Locate the cell with the specified text and output its (X, Y) center coordinate. 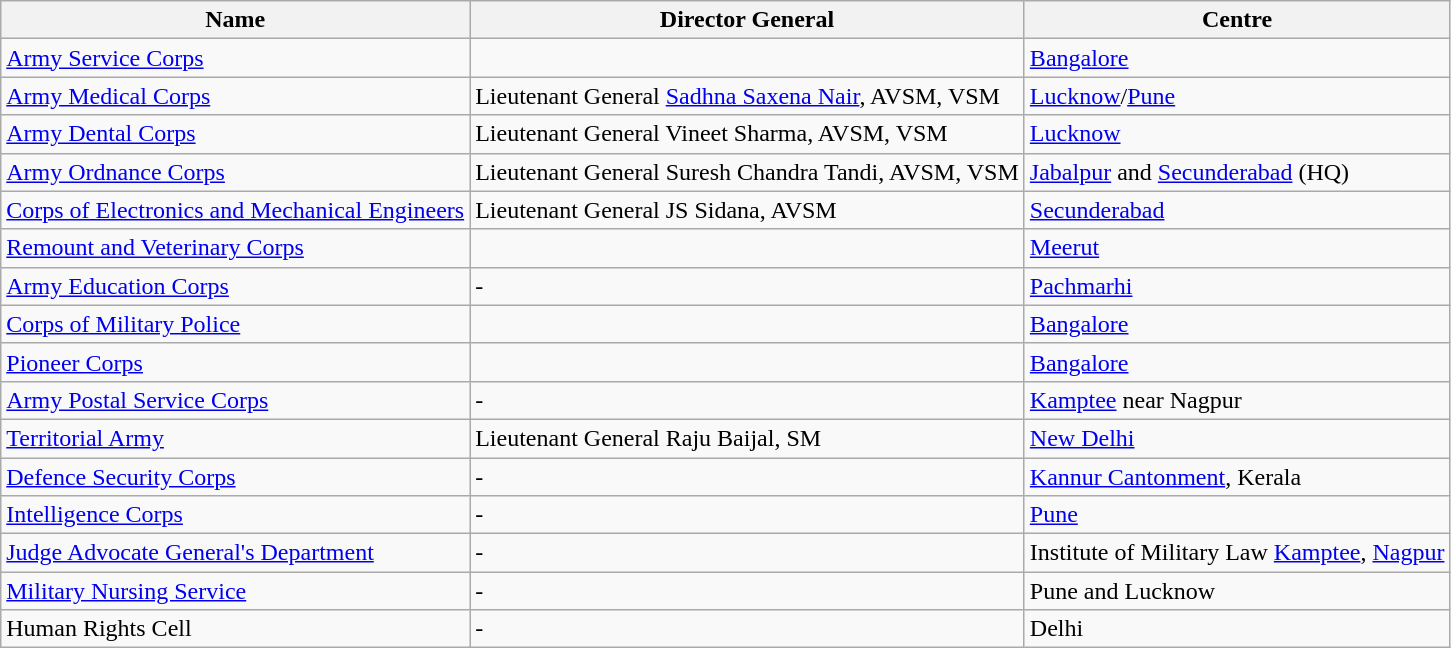
Remount and Veterinary Corps (236, 248)
Defence Security Corps (236, 477)
Centre (1237, 20)
New Delhi (1237, 438)
Lucknow/Pune (1237, 96)
Army Education Corps (236, 286)
Military Nursing Service (236, 591)
Secunderabad (1237, 210)
Pune (1237, 515)
Delhi (1237, 629)
Pune and Lucknow (1237, 591)
Corps of Military Police (236, 324)
Territorial Army (236, 438)
Pachmarhi (1237, 286)
Lieutenant General Suresh Chandra Tandi, AVSM, VSM (748, 172)
Human Rights Cell (236, 629)
Intelligence Corps (236, 515)
Army Dental Corps (236, 134)
Kannur Cantonment, Kerala (1237, 477)
Lieutenant General Sadhna Saxena Nair, AVSM, VSM (748, 96)
Army Postal Service Corps (236, 400)
Jabalpur and Secunderabad (HQ) (1237, 172)
Name (236, 20)
Lucknow (1237, 134)
Institute of Military Law Kamptee, Nagpur (1237, 553)
Pioneer Corps (236, 362)
Army Ordnance Corps (236, 172)
Judge Advocate General's Department (236, 553)
Meerut (1237, 248)
Kamptee near Nagpur (1237, 400)
Lieutenant General Raju Baijal, SM (748, 438)
Lieutenant General Vineet Sharma, AVSM, VSM (748, 134)
Director General (748, 20)
Army Service Corps (236, 58)
Army Medical Corps (236, 96)
Lieutenant General JS Sidana, AVSM (748, 210)
Corps of Electronics and Mechanical Engineers (236, 210)
